Identify which cell holds the provided text, then report its [x, y] central coordinate. 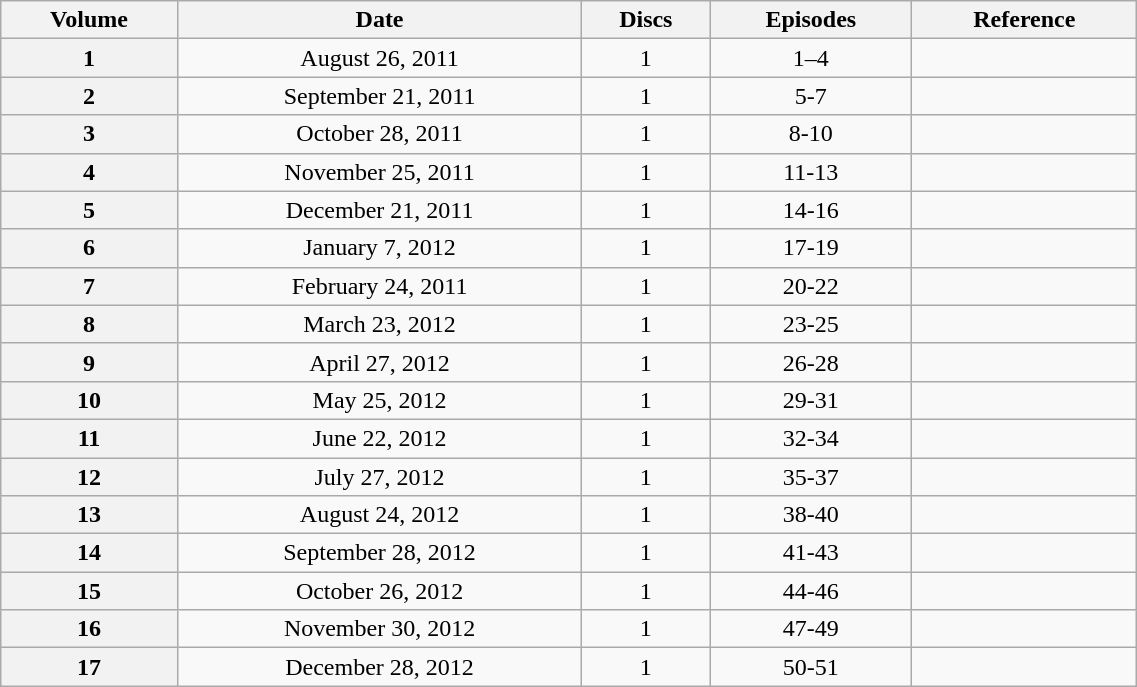
15 [89, 591]
8-10 [811, 134]
September 28, 2012 [380, 553]
12 [89, 477]
April 27, 2012 [380, 362]
Discs [646, 20]
26-28 [811, 362]
Volume [89, 20]
14-16 [811, 210]
5-7 [811, 96]
4 [89, 172]
20-22 [811, 286]
9 [89, 362]
35-37 [811, 477]
Reference [1024, 20]
8 [89, 324]
5 [89, 210]
November 25, 2011 [380, 172]
7 [89, 286]
17-19 [811, 248]
17 [89, 667]
December 21, 2011 [380, 210]
September 21, 2011 [380, 96]
14 [89, 553]
11 [89, 438]
August 24, 2012 [380, 515]
October 28, 2011 [380, 134]
23-25 [811, 324]
32-34 [811, 438]
May 25, 2012 [380, 400]
38-40 [811, 515]
February 24, 2011 [380, 286]
June 22, 2012 [380, 438]
July 27, 2012 [380, 477]
11-13 [811, 172]
29-31 [811, 400]
August 26, 2011 [380, 58]
50-51 [811, 667]
13 [89, 515]
October 26, 2012 [380, 591]
2 [89, 96]
3 [89, 134]
6 [89, 248]
November 30, 2012 [380, 629]
47-49 [811, 629]
January 7, 2012 [380, 248]
Episodes [811, 20]
44-46 [811, 591]
41-43 [811, 553]
March 23, 2012 [380, 324]
Date [380, 20]
10 [89, 400]
1–4 [811, 58]
16 [89, 629]
December 28, 2012 [380, 667]
